Find where the given text appears and provide that cell's center as [x, y] coordinate. 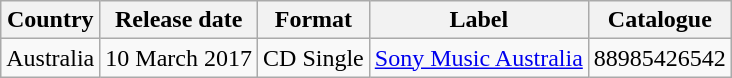
Australia [50, 58]
Format [314, 20]
CD Single [314, 58]
10 March 2017 [179, 58]
Sony Music Australia [478, 58]
88985426542 [660, 58]
Country [50, 20]
Label [478, 20]
Catalogue [660, 20]
Release date [179, 20]
